Find where the given text appears and provide that cell's center as (X, Y) coordinate. 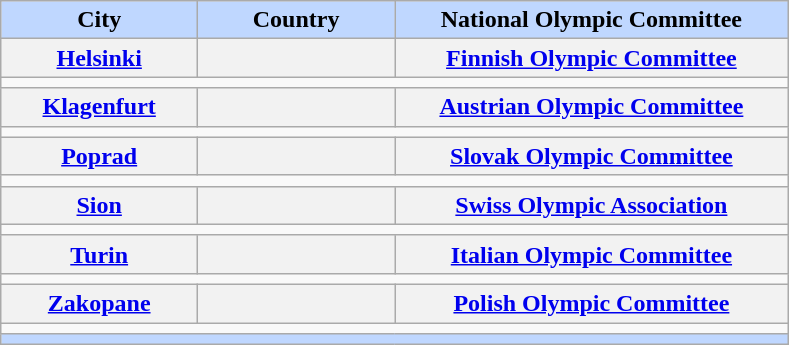
Turin (100, 254)
Austrian Olympic Committee (591, 107)
Slovak Olympic Committee (591, 156)
Helsinki (100, 58)
Sion (100, 205)
Country (296, 20)
Finnish Olympic Committee (591, 58)
Swiss Olympic Association (591, 205)
Zakopane (100, 303)
Polish Olympic Committee (591, 303)
Klagenfurt (100, 107)
Poprad (100, 156)
National Olympic Committee (591, 20)
City (100, 20)
Italian Olympic Committee (591, 254)
